Scan for the cell matching the given text and deliver its (X, Y) coordinate at center. 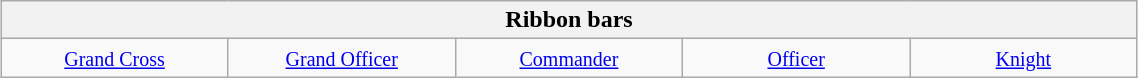
Commander (568, 58)
Grand Officer (342, 58)
Officer (796, 58)
Grand Cross (114, 58)
Knight (1024, 58)
Ribbon bars (569, 20)
